Return (x, y) of the center of cell containing provided text 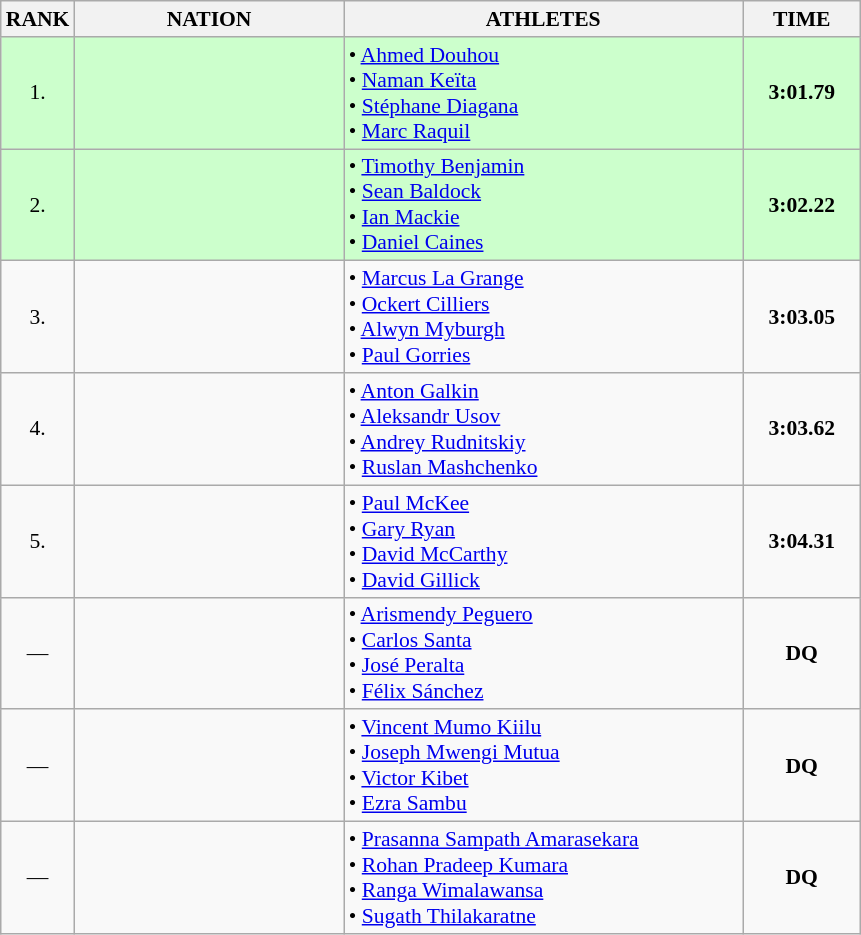
3. (38, 317)
• Ahmed Douhou• Naman Keïta• Stéphane Diagana• Marc Raquil (544, 93)
• Marcus La Grange• Ockert Cilliers• Alwyn Myburgh• Paul Gorries (544, 317)
• Anton Galkin• Aleksandr Usov• Andrey Rudnitskiy• Ruslan Mashchenko (544, 429)
3:01.79 (802, 93)
2. (38, 205)
RANK (38, 19)
TIME (802, 19)
1. (38, 93)
• Prasanna Sampath Amarasekara• Rohan Pradeep Kumara• Ranga Wimalawansa• Sugath Thilakaratne (544, 878)
4. (38, 429)
• Arismendy Peguero• Carlos Santa• José Peralta• Félix Sánchez (544, 653)
3:02.22 (802, 205)
• Paul McKee• Gary Ryan• David McCarthy• David Gillick (544, 541)
3:03.05 (802, 317)
NATION (208, 19)
5. (38, 541)
3:03.62 (802, 429)
ATHLETES (544, 19)
• Vincent Mumo Kiilu• Joseph Mwengi Mutua• Victor Kibet• Ezra Sambu (544, 766)
3:04.31 (802, 541)
• Timothy Benjamin• Sean Baldock• Ian Mackie• Daniel Caines (544, 205)
